From the cell containing the given text, extract its center point as [x, y] coordinate. 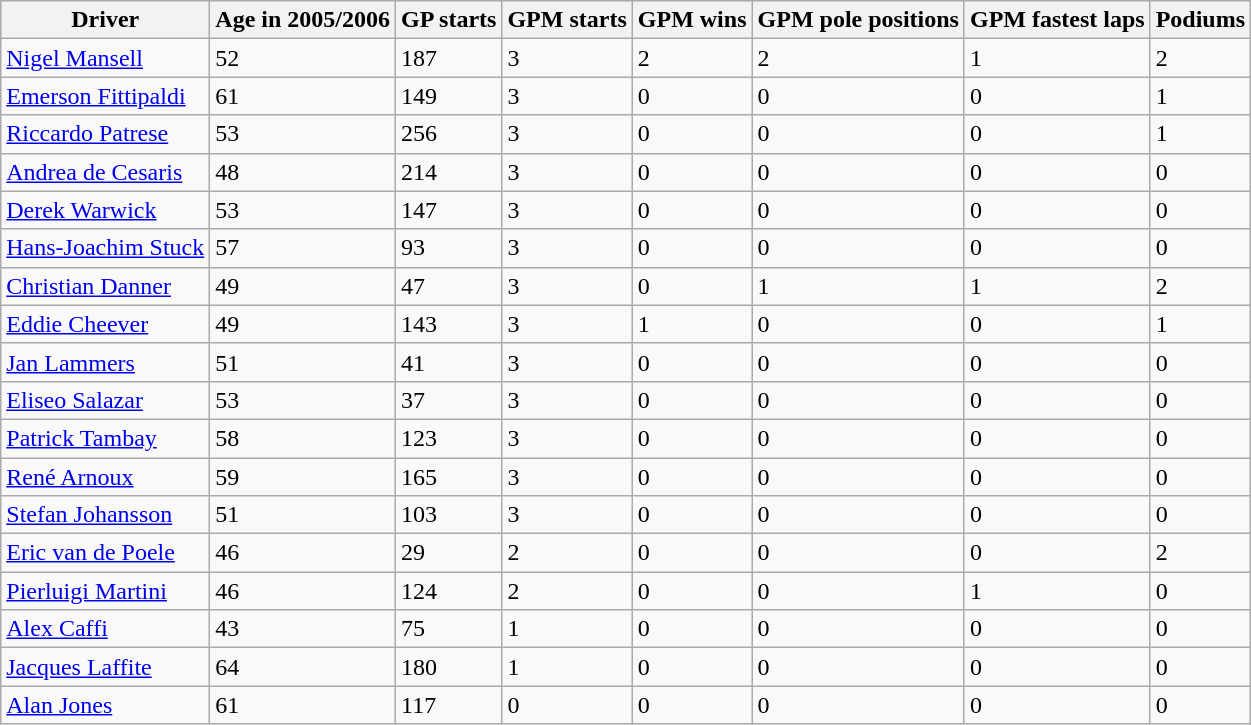
Jan Lammers [106, 362]
187 [449, 58]
GPM fastest laps [1057, 20]
Age in 2005/2006 [303, 20]
117 [449, 705]
147 [449, 210]
214 [449, 172]
52 [303, 58]
GP starts [449, 20]
123 [449, 438]
Pierluigi Martini [106, 591]
64 [303, 667]
180 [449, 667]
58 [303, 438]
59 [303, 477]
149 [449, 96]
41 [449, 362]
Driver [106, 20]
93 [449, 248]
Emerson Fittipaldi [106, 96]
GPM wins [692, 20]
René Arnoux [106, 477]
Hans-Joachim Stuck [106, 248]
Patrick Tambay [106, 438]
75 [449, 629]
GPM starts [567, 20]
47 [449, 286]
Stefan Johansson [106, 515]
Riccardo Patrese [106, 134]
Podiums [1200, 20]
48 [303, 172]
165 [449, 477]
37 [449, 400]
Derek Warwick [106, 210]
256 [449, 134]
Eric van de Poele [106, 553]
Andrea de Cesaris [106, 172]
143 [449, 324]
Christian Danner [106, 286]
Alan Jones [106, 705]
GPM pole positions [858, 20]
124 [449, 591]
29 [449, 553]
Nigel Mansell [106, 58]
Eddie Cheever [106, 324]
43 [303, 629]
57 [303, 248]
Jacques Laffite [106, 667]
Eliseo Salazar [106, 400]
103 [449, 515]
Alex Caffi [106, 629]
